Locate the cell with the specified text and output its [x, y] center coordinate. 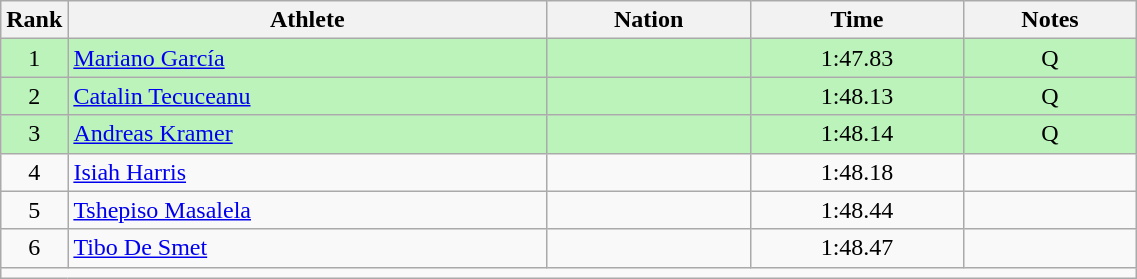
1:47.83 [858, 58]
Andreas Kramer [308, 134]
Isiah Harris [308, 172]
1 [34, 58]
5 [34, 210]
Rank [34, 20]
2 [34, 96]
1:48.47 [858, 248]
1:48.14 [858, 134]
1:48.18 [858, 172]
Time [858, 20]
Catalin Tecuceanu [308, 96]
Tibo De Smet [308, 248]
Notes [1050, 20]
6 [34, 248]
1:48.44 [858, 210]
3 [34, 134]
Mariano García [308, 58]
1:48.13 [858, 96]
Nation [649, 20]
Tshepiso Masalela [308, 210]
4 [34, 172]
Athlete [308, 20]
